For the text-containing cell, return its midpoint in (X, Y) coordinate format. 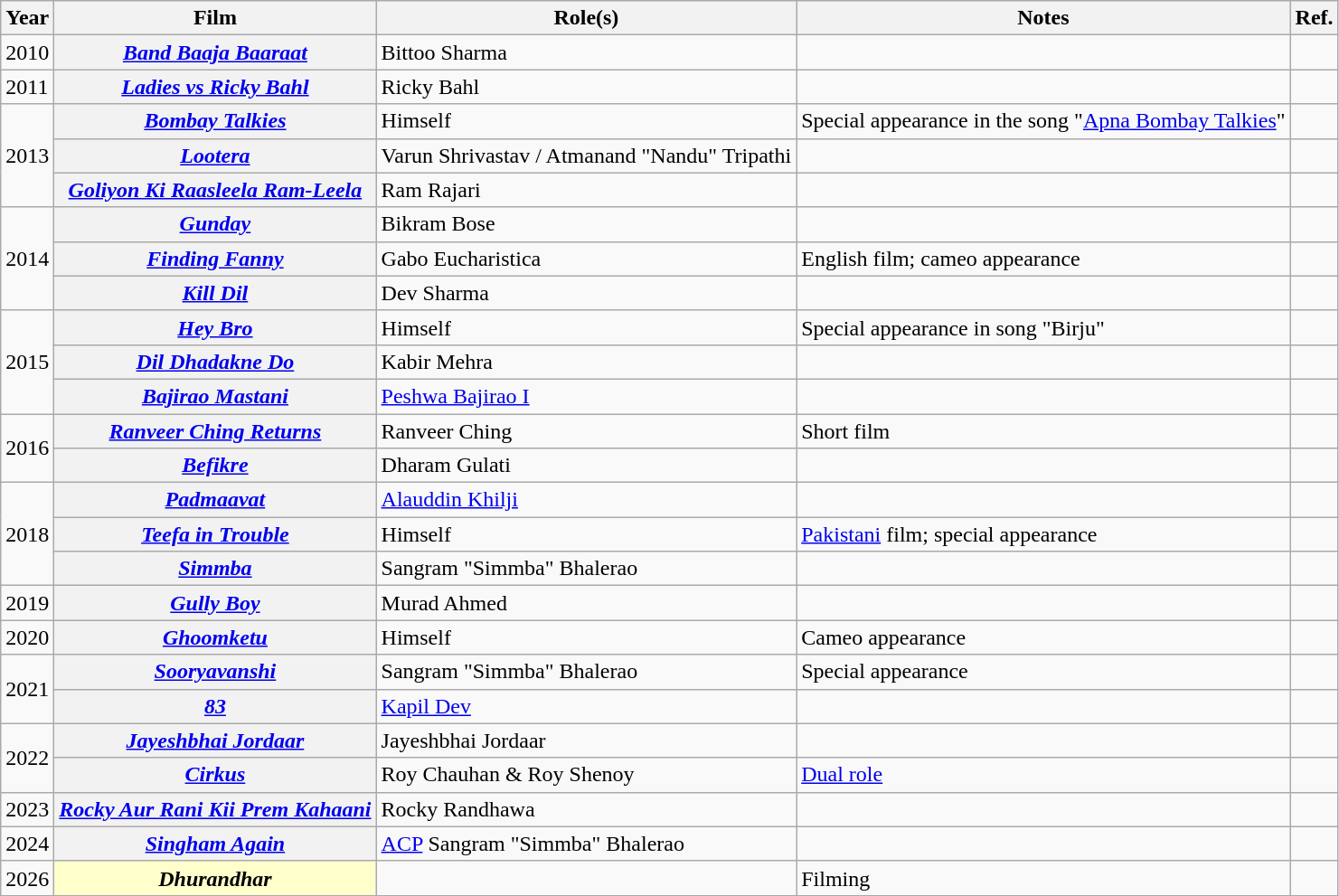
Roy Chauhan & Roy Shenoy (586, 775)
Cirkus (215, 775)
2021 (27, 689)
2018 (27, 534)
Band Baaja Baaraat (215, 52)
Special appearance (1043, 672)
2020 (27, 637)
Notes (1043, 18)
Kabir Mehra (586, 362)
Dual role (1043, 775)
Dharam Gulati (586, 466)
2022 (27, 758)
2011 (27, 87)
Padmaavat (215, 500)
Simmba (215, 569)
Ghoomketu (215, 637)
ACP Sangram "Simmba" Bhalerao (586, 844)
Bajirao Mastani (215, 396)
Gully Boy (215, 603)
2023 (27, 809)
Lootera (215, 156)
Gabo Eucharistica (586, 259)
2010 (27, 52)
Befikre (215, 466)
Ladies vs Ricky Bahl (215, 87)
Sooryavanshi (215, 672)
Singham Again (215, 844)
2016 (27, 448)
2013 (27, 156)
2019 (27, 603)
English film; cameo appearance (1043, 259)
Rocky Aur Rani Kii Prem Kahaani (215, 809)
Filming (1043, 878)
Film (215, 18)
Peshwa Bajirao I (586, 396)
Special appearance in song "Birju" (1043, 327)
Ricky Bahl (586, 87)
Alauddin Khilji (586, 500)
2015 (27, 362)
Goliyon Ki Raasleela Ram-Leela (215, 190)
Gunday (215, 224)
Murad Ahmed (586, 603)
Finding Fanny (215, 259)
Teefa in Trouble (215, 534)
Special appearance in the song "Apna Bombay Talkies" (1043, 121)
Kill Dil (215, 293)
Short film (1043, 431)
Dil Dhadakne Do (215, 362)
2014 (27, 259)
Dev Sharma (586, 293)
Bikram Bose (586, 224)
2026 (27, 878)
Cameo appearance (1043, 637)
2024 (27, 844)
Ram Rajari (586, 190)
Rocky Randhawa (586, 809)
Role(s) (586, 18)
Ranveer Ching (586, 431)
Year (27, 18)
Hey Bro (215, 327)
Pakistani film; special appearance (1043, 534)
Bombay Talkies (215, 121)
Bittoo Sharma (586, 52)
Ref. (1315, 18)
Varun Shrivastav / Atmanand "Nandu" Tripathi (586, 156)
Dhurandhar (215, 878)
Ranveer Ching Returns (215, 431)
Kapil Dev (586, 706)
83 (215, 706)
